Detect which cell encompasses the target text, then output its (X, Y) center coordinate. 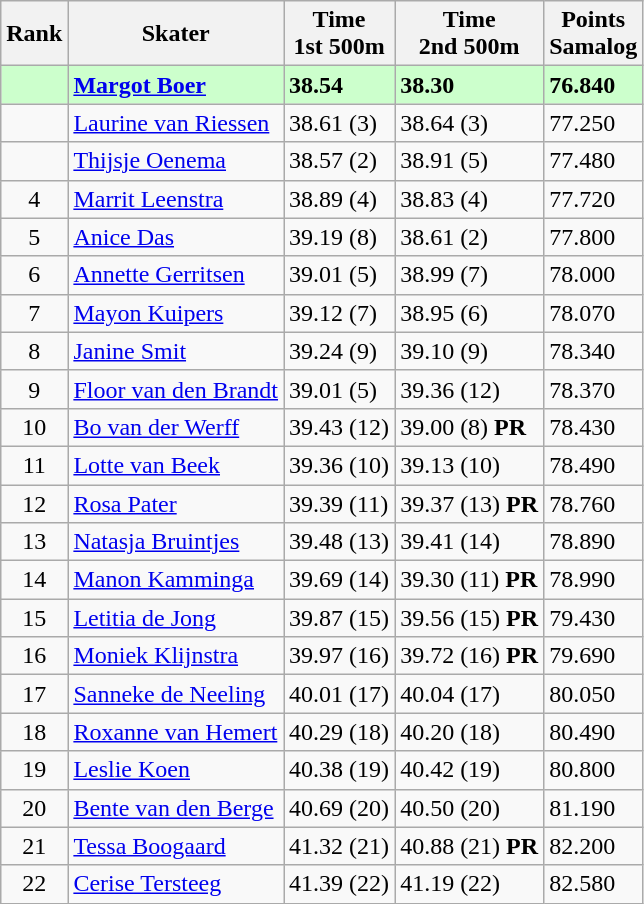
38.54 (340, 85)
39.30 (11) PR (470, 580)
Cerise Tersteeg (176, 884)
5 (34, 237)
16 (34, 656)
77.250 (594, 123)
81.190 (594, 808)
77.720 (594, 199)
Tessa Boogaard (176, 846)
38.64 (3) (470, 123)
79.690 (594, 656)
Lotte van Beek (176, 465)
38.30 (470, 85)
41.39 (22) (340, 884)
19 (34, 770)
8 (34, 351)
78.760 (594, 503)
39.19 (8) (340, 237)
Natasja Bruintjes (176, 542)
Rank (34, 34)
38.89 (4) (340, 199)
Thijsje Oenema (176, 161)
77.480 (594, 161)
6 (34, 275)
Rosa Pater (176, 503)
21 (34, 846)
Bo van der Werff (176, 427)
14 (34, 580)
78.370 (594, 389)
Floor van den Brandt (176, 389)
Annette Gerritsen (176, 275)
39.13 (10) (470, 465)
Bente van den Berge (176, 808)
38.61 (2) (470, 237)
39.56 (15) PR (470, 618)
40.50 (20) (470, 808)
9 (34, 389)
12 (34, 503)
39.72 (16) PR (470, 656)
38.61 (3) (340, 123)
Marrit Leenstra (176, 199)
38.57 (2) (340, 161)
38.91 (5) (470, 161)
Laurine van Riessen (176, 123)
78.890 (594, 542)
80.050 (594, 694)
39.48 (13) (340, 542)
Sanneke de Neeling (176, 694)
82.200 (594, 846)
39.12 (7) (340, 313)
41.32 (21) (340, 846)
Roxanne van Hemert (176, 732)
17 (34, 694)
41.19 (22) (470, 884)
39.37 (13) PR (470, 503)
15 (34, 618)
40.20 (18) (470, 732)
40.88 (21) PR (470, 846)
39.69 (14) (340, 580)
38.95 (6) (470, 313)
Letitia de Jong (176, 618)
4 (34, 199)
82.580 (594, 884)
40.29 (18) (340, 732)
39.00 (8) PR (470, 427)
11 (34, 465)
39.39 (11) (340, 503)
78.070 (594, 313)
22 (34, 884)
40.42 (19) (470, 770)
Manon Kamminga (176, 580)
78.490 (594, 465)
39.24 (9) (340, 351)
39.41 (14) (470, 542)
40.38 (19) (340, 770)
Margot Boer (176, 85)
79.430 (594, 618)
7 (34, 313)
Leslie Koen (176, 770)
78.340 (594, 351)
40.69 (20) (340, 808)
Moniek Klijnstra (176, 656)
40.04 (17) (470, 694)
39.36 (10) (340, 465)
76.840 (594, 85)
Janine Smit (176, 351)
77.800 (594, 237)
78.000 (594, 275)
13 (34, 542)
Time 1st 500m (340, 34)
39.87 (15) (340, 618)
78.990 (594, 580)
78.430 (594, 427)
Time 2nd 500m (470, 34)
38.99 (7) (470, 275)
39.36 (12) (470, 389)
Points Samalog (594, 34)
80.800 (594, 770)
Skater (176, 34)
20 (34, 808)
40.01 (17) (340, 694)
18 (34, 732)
Anice Das (176, 237)
Mayon Kuipers (176, 313)
10 (34, 427)
38.83 (4) (470, 199)
80.490 (594, 732)
39.43 (12) (340, 427)
39.97 (16) (340, 656)
39.10 (9) (470, 351)
